Capture the cell that displays the provided text and extract its (X, Y) central coordinate. 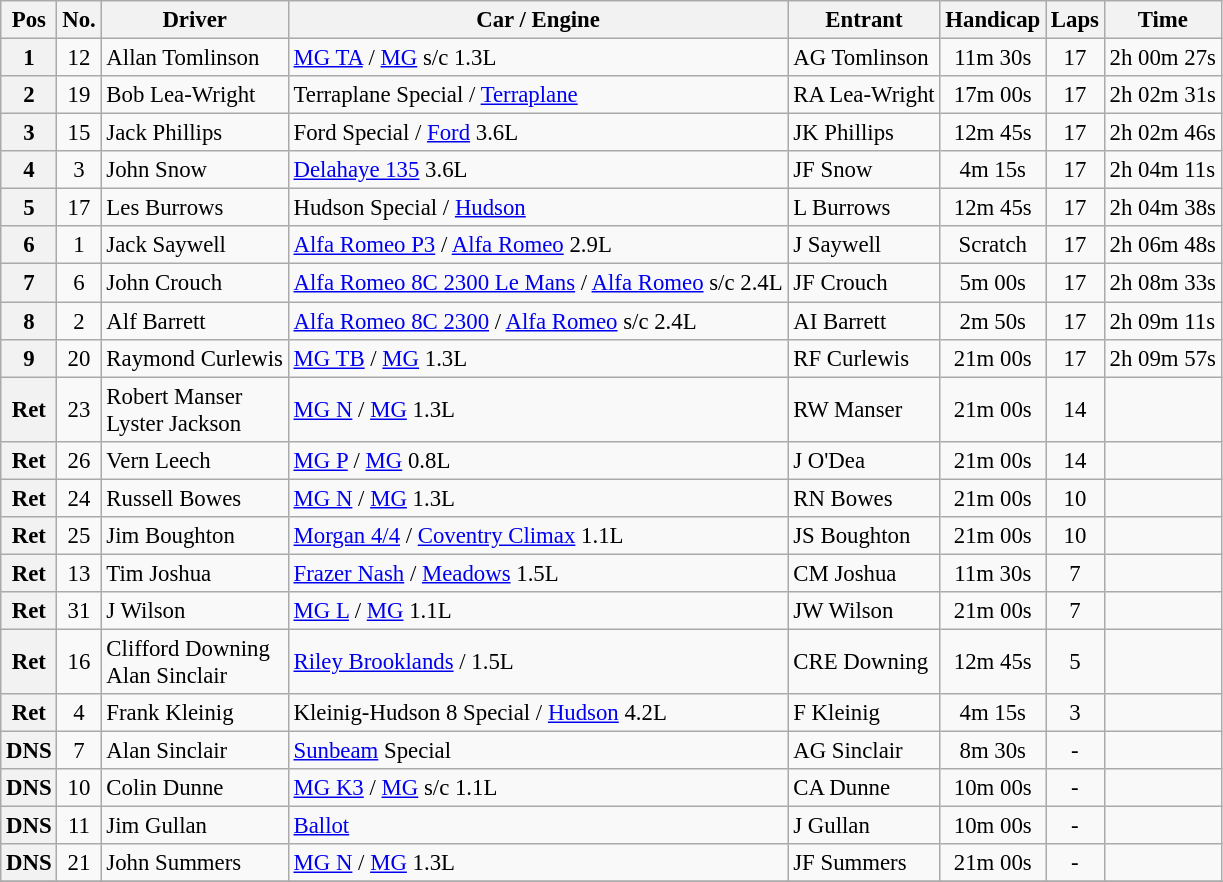
2h 06m 48s (1162, 245)
Frank Kleinig (194, 713)
2h 00m 27s (1162, 58)
24 (79, 498)
20 (79, 358)
CM Joshua (864, 573)
MG TA / MG s/c 1.3L (538, 58)
J O'Dea (864, 460)
AG Tomlinson (864, 58)
Allan Tomlinson (194, 58)
Entrant (864, 20)
John Snow (194, 170)
23 (79, 410)
13 (79, 573)
Alf Barrett (194, 321)
19 (79, 95)
L Burrows (864, 208)
MG TB / MG 1.3L (538, 358)
Raymond Curlewis (194, 358)
Tim Joshua (194, 573)
2m 50s (993, 321)
Terraplane Special / Terraplane (538, 95)
Jack Saywell (194, 245)
21 (79, 863)
Hudson Special / Hudson (538, 208)
F Kleinig (864, 713)
Alfa Romeo 8C 2300 Le Mans / Alfa Romeo s/c 2.4L (538, 283)
5m 00s (993, 283)
Sunbeam Special (538, 751)
RA Lea-Wright (864, 95)
JW Wilson (864, 611)
JF Summers (864, 863)
JS Boughton (864, 536)
J Gullan (864, 826)
MG L / MG 1.1L (538, 611)
2h 09m 57s (1162, 358)
2h 02m 31s (1162, 95)
31 (79, 611)
Colin Dunne (194, 788)
RW Manser (864, 410)
Handicap (993, 20)
25 (79, 536)
Clifford Downing Alan Sinclair (194, 662)
RN Bowes (864, 498)
CA Dunne (864, 788)
JF Crouch (864, 283)
8 (29, 321)
Ford Special / Ford 3.6L (538, 133)
Pos (29, 20)
RF Curlewis (864, 358)
2h 04m 38s (1162, 208)
11 (79, 826)
2h 02m 46s (1162, 133)
JK Phillips (864, 133)
John Crouch (194, 283)
Russell Bowes (194, 498)
MG K3 / MG s/c 1.1L (538, 788)
No. (79, 20)
Les Burrows (194, 208)
Alan Sinclair (194, 751)
Robert Manser Lyster Jackson (194, 410)
16 (79, 662)
JF Snow (864, 170)
Scratch (993, 245)
AG Sinclair (864, 751)
John Summers (194, 863)
Jack Phillips (194, 133)
CRE Downing (864, 662)
Ballot (538, 826)
2h 04m 11s (1162, 170)
9 (29, 358)
Kleinig-Hudson 8 Special / Hudson 4.2L (538, 713)
Laps (1076, 20)
Jim Gullan (194, 826)
Vern Leech (194, 460)
15 (79, 133)
Delahaye 135 3.6L (538, 170)
Alfa Romeo P3 / Alfa Romeo 2.9L (538, 245)
AI Barrett (864, 321)
J Saywell (864, 245)
26 (79, 460)
2h 09m 11s (1162, 321)
J Wilson (194, 611)
Driver (194, 20)
Riley Brooklands / 1.5L (538, 662)
8m 30s (993, 751)
Time (1162, 20)
12 (79, 58)
Bob Lea-Wright (194, 95)
Frazer Nash / Meadows 1.5L (538, 573)
17m 00s (993, 95)
2h 08m 33s (1162, 283)
Morgan 4/4 / Coventry Climax 1.1L (538, 536)
Car / Engine (538, 20)
Alfa Romeo 8C 2300 / Alfa Romeo s/c 2.4L (538, 321)
MG P / MG 0.8L (538, 460)
Jim Boughton (194, 536)
